Return [x, y] of the center of cell containing provided text 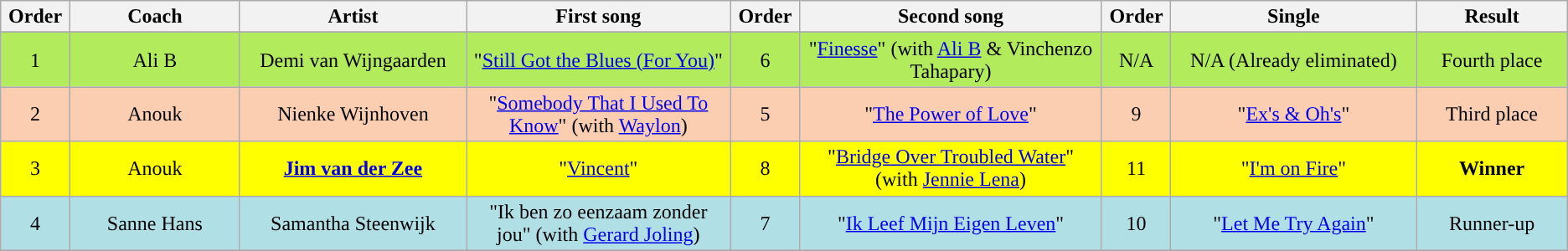
"Somebody That I Used To Know" (with Waylon) [598, 114]
Result [1492, 17]
Winner [1492, 169]
6 [766, 60]
1 [35, 60]
9 [1136, 114]
Second song [952, 17]
"Ex's & Oh's" [1293, 114]
Artist [353, 17]
"Ik Leef Mijn Eigen Leven" [952, 223]
5 [766, 114]
3 [35, 169]
Single [1293, 17]
First song [598, 17]
"Bridge Over Troubled Water" (with Jennie Lena) [952, 169]
"Let Me Try Again" [1293, 223]
11 [1136, 169]
10 [1136, 223]
"Finesse" (with Ali B & Vinchenzo Tahapary) [952, 60]
"Ik ben zo eenzaam zonder jou" (with Gerard Joling) [598, 223]
Ali B [154, 60]
Demi van Wijngaarden [353, 60]
"Vincent" [598, 169]
"The Power of Love" [952, 114]
Nienke Wijnhoven [353, 114]
Runner-up [1492, 223]
N/A [1136, 60]
2 [35, 114]
4 [35, 223]
Third place [1492, 114]
8 [766, 169]
Jim van der Zee [353, 169]
Coach [154, 17]
N/A (Already eliminated) [1293, 60]
7 [766, 223]
"Still Got the Blues (For You)" [598, 60]
"I'm on Fire" [1293, 169]
Sanne Hans [154, 223]
Fourth place [1492, 60]
Samantha Steenwijk [353, 223]
